Search for the cell housing the specified text and yield its (X, Y) center coordinate. 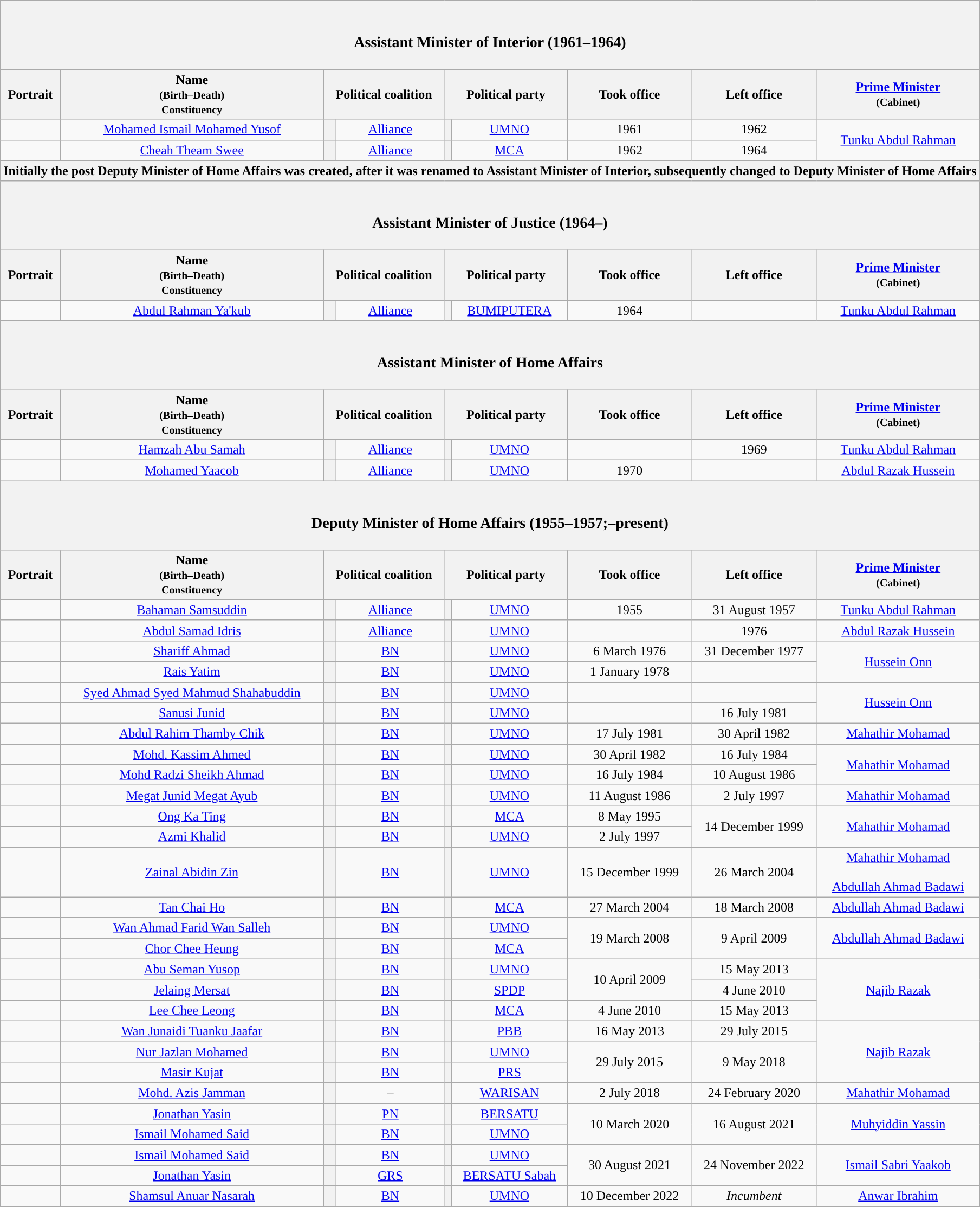
Anwar Ibrahim (898, 1196)
Mahathir MohamadAbdullah Ahmad Badawi (898, 872)
Mohamed Yaacob (192, 470)
BERSATU (509, 1114)
Rais Yatim (192, 672)
10 April 2009 (629, 979)
18 March 2008 (754, 907)
Abdul Rahman Ya'kub (192, 311)
Muhyiddin Yassin (898, 1124)
SPDP (509, 990)
Mohamed Ismail Mohamed Yusof (192, 130)
Mohd. Kassim Ahmed (192, 754)
31 August 1957 (754, 610)
27 March 2004 (629, 907)
8 May 1995 (629, 816)
10 December 2022 (629, 1196)
Shariff Ahmad (192, 651)
Sanusi Junid (192, 713)
Nur Jazlan Mohamed (192, 1052)
BERSATU Sabah (509, 1176)
1 January 1978 (629, 672)
9 May 2018 (754, 1062)
Masir Kujat (192, 1073)
Cheah Theam Swee (192, 150)
– (390, 1093)
24 November 2022 (754, 1165)
30 August 2021 (629, 1165)
10 August 1986 (754, 775)
PRS (509, 1073)
Incumbent (754, 1196)
31 December 1977 (754, 651)
1976 (754, 630)
Ong Ka Ting (192, 816)
1961 (629, 130)
16 August 2021 (754, 1124)
1969 (754, 450)
17 July 1981 (629, 734)
Deputy Minister of Home Affairs (1955–1957;–present) (490, 515)
Megat Junid Megat Ayub (192, 796)
Tan Chai Ho (192, 907)
Lee Chee Leong (192, 1010)
Mohd. Azis Jamman (192, 1093)
9 April 2009 (754, 938)
24 February 2020 (754, 1093)
Chor Chee Heung (192, 948)
Syed Ahmad Syed Mahmud Shahabuddin (192, 692)
Assistant Minister of Justice (1964–) (490, 216)
Assistant Minister of Home Affairs (490, 356)
Shamsul Anuar Nasarah (192, 1196)
Jelaing Mersat (192, 990)
Assistant Minister of Interior (1961–1964) (490, 35)
PBB (509, 1031)
WARISAN (509, 1093)
Abdul Samad Idris (192, 630)
Zainal Abidin Zin (192, 872)
Mohd Radzi Sheikh Ahmad (192, 775)
Wan Junaidi Tuanku Jaafar (192, 1031)
10 March 2020 (629, 1124)
19 March 2008 (629, 938)
2 July 2018 (629, 1093)
16 July 1981 (754, 713)
Abdul Rahim Thamby Chik (192, 734)
6 March 1976 (629, 651)
GRS (390, 1176)
26 March 2004 (754, 872)
1955 (629, 610)
Wan Ahmad Farid Wan Salleh (192, 928)
PN (390, 1114)
Bahaman Samsuddin (192, 610)
BUMIPUTERA (509, 311)
16 May 2013 (629, 1031)
Azmi Khalid (192, 837)
1970 (629, 470)
Hamzah Abu Samah (192, 450)
11 August 1986 (629, 796)
15 December 1999 (629, 872)
14 December 1999 (754, 827)
Ismail Sabri Yaakob (898, 1165)
Abu Seman Yusop (192, 969)
